Provide the [x, y] coordinate of the cell's center where the given text is located.  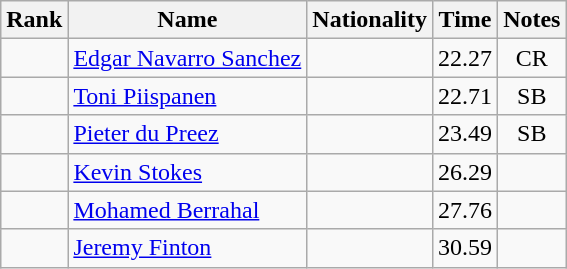
Pieter du Preez [188, 134]
Name [188, 20]
Toni Piispanen [188, 96]
23.49 [466, 134]
30.59 [466, 248]
CR [532, 58]
Kevin Stokes [188, 172]
22.27 [466, 58]
Nationality [370, 20]
26.29 [466, 172]
Jeremy Finton [188, 248]
Rank [34, 20]
22.71 [466, 96]
Mohamed Berrahal [188, 210]
27.76 [466, 210]
Edgar Navarro Sanchez [188, 58]
Time [466, 20]
Notes [532, 20]
